Search for the cell housing the specified text and yield its (x, y) center coordinate. 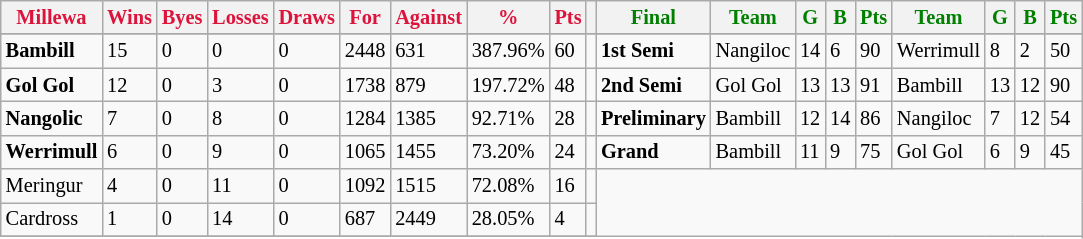
28 (568, 118)
86 (874, 118)
Millewa (52, 17)
48 (568, 85)
Draws (307, 17)
1385 (428, 118)
Losses (240, 17)
879 (428, 85)
2448 (365, 51)
73.20% (508, 152)
3 (240, 85)
Against (428, 17)
1 (130, 219)
1065 (365, 152)
% (508, 17)
197.72% (508, 85)
387.96% (508, 51)
50 (1064, 51)
1284 (365, 118)
Grand (654, 152)
Final (654, 17)
91 (874, 85)
Cardross (52, 219)
16 (568, 186)
24 (568, 152)
1455 (428, 152)
75 (874, 152)
1092 (365, 186)
For (365, 17)
15 (130, 51)
Preliminary (654, 118)
28.05% (508, 219)
2449 (428, 219)
Wins (130, 17)
687 (365, 219)
2 (1030, 51)
60 (568, 51)
1515 (428, 186)
2nd Semi (654, 85)
Nangolic (52, 118)
54 (1064, 118)
1738 (365, 85)
Byes (182, 17)
631 (428, 51)
1st Semi (654, 51)
45 (1064, 152)
72.08% (508, 186)
92.71% (508, 118)
Meringur (52, 186)
